Identify which cell holds the provided text, then report its (x, y) central coordinate. 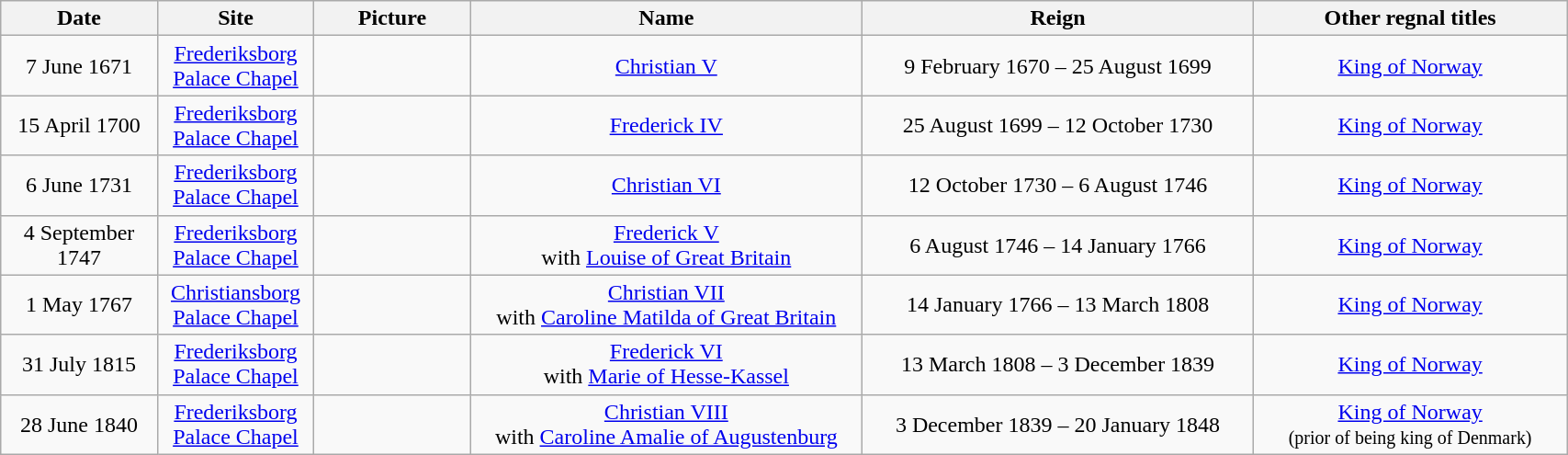
13 March 1808 – 3 December 1839 (1057, 364)
25 August 1699 – 12 October 1730 (1057, 125)
Frederick Vwith Louise of Great Britain (666, 245)
Name (666, 18)
6 June 1731 (79, 186)
Site (235, 18)
Frederick VIwith Marie of Hesse-Kassel (666, 364)
1 May 1767 (79, 305)
14 January 1766 – 13 March 1808 (1057, 305)
Reign (1057, 18)
6 August 1746 – 14 January 1766 (1057, 245)
Picture (392, 18)
12 October 1730 – 6 August 1746 (1057, 186)
7 June 1671 (79, 66)
Frederick IV (666, 125)
9 February 1670 – 25 August 1699 (1057, 66)
28 June 1840 (79, 425)
Christian VIIIwith Caroline Amalie of Augustenburg (666, 425)
Christian V (666, 66)
Other regnal titles (1411, 18)
Christiansborg Palace Chapel (235, 305)
Christian VIIwith Caroline Matilda of Great Britain (666, 305)
Christian VI (666, 186)
King of Norway(prior of being king of Denmark) (1411, 425)
15 April 1700 (79, 125)
31 July 1815 (79, 364)
Date (79, 18)
4 September 1747 (79, 245)
3 December 1839 – 20 January 1848 (1057, 425)
